From the cell containing the given text, extract its center point as (x, y) coordinate. 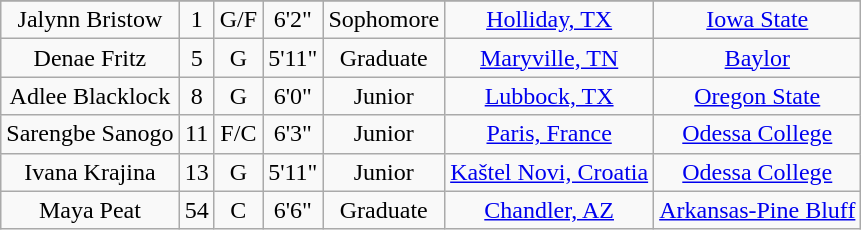
Denae Fritz (90, 58)
Baylor (758, 58)
Lubbock, TX (550, 96)
6'0" (293, 96)
54 (196, 210)
Iowa State (758, 20)
6'2" (293, 20)
Paris, France (550, 134)
Arkansas-Pine Bluff (758, 210)
6'6" (293, 210)
Maryville, TN (550, 58)
G/F (238, 20)
Sarengbe Sanogo (90, 134)
8 (196, 96)
Oregon State (758, 96)
Holliday, TX (550, 20)
13 (196, 172)
11 (196, 134)
F/C (238, 134)
6'3" (293, 134)
Adlee Blacklock (90, 96)
Jalynn Bristow (90, 20)
1 (196, 20)
Kaštel Novi, Croatia (550, 172)
Ivana Krajina (90, 172)
Maya Peat (90, 210)
C (238, 210)
Chandler, AZ (550, 210)
Sophomore (384, 20)
5 (196, 58)
